Return (x, y) of the center of cell containing provided text 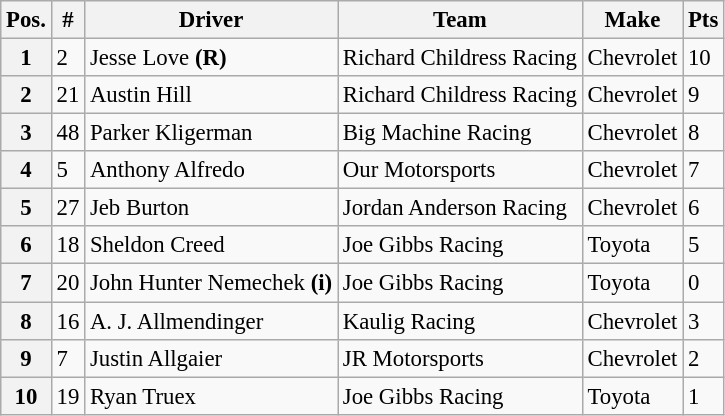
Driver (212, 20)
Big Machine Racing (460, 133)
Our Motorsports (460, 170)
A. J. Allmendinger (212, 321)
Jeb Burton (212, 208)
Justin Allgaier (212, 358)
Jordan Anderson Racing (460, 208)
21 (68, 95)
Austin Hill (212, 95)
19 (68, 396)
John Hunter Nemechek (i) (212, 283)
Jesse Love (R) (212, 58)
Kaulig Racing (460, 321)
Team (460, 20)
0 (704, 283)
Anthony Alfredo (212, 170)
Pos. (26, 20)
Make (632, 20)
16 (68, 321)
48 (68, 133)
Sheldon Creed (212, 245)
27 (68, 208)
20 (68, 283)
4 (26, 170)
Ryan Truex (212, 396)
Pts (704, 20)
JR Motorsports (460, 358)
# (68, 20)
Parker Kligerman (212, 133)
18 (68, 245)
